Output the [X, Y] coordinate of the center of the cell containing the given text.  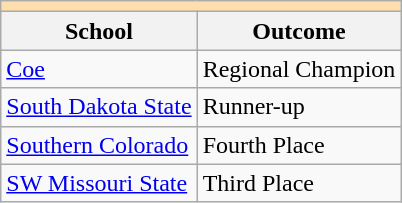
Third Place [299, 183]
Coe [99, 69]
Runner-up [299, 107]
Southern Colorado [99, 145]
School [99, 31]
Regional Champion [299, 69]
Outcome [299, 31]
Fourth Place [299, 145]
SW Missouri State [99, 183]
South Dakota State [99, 107]
